Locate the cell with the specified text and output its (X, Y) center coordinate. 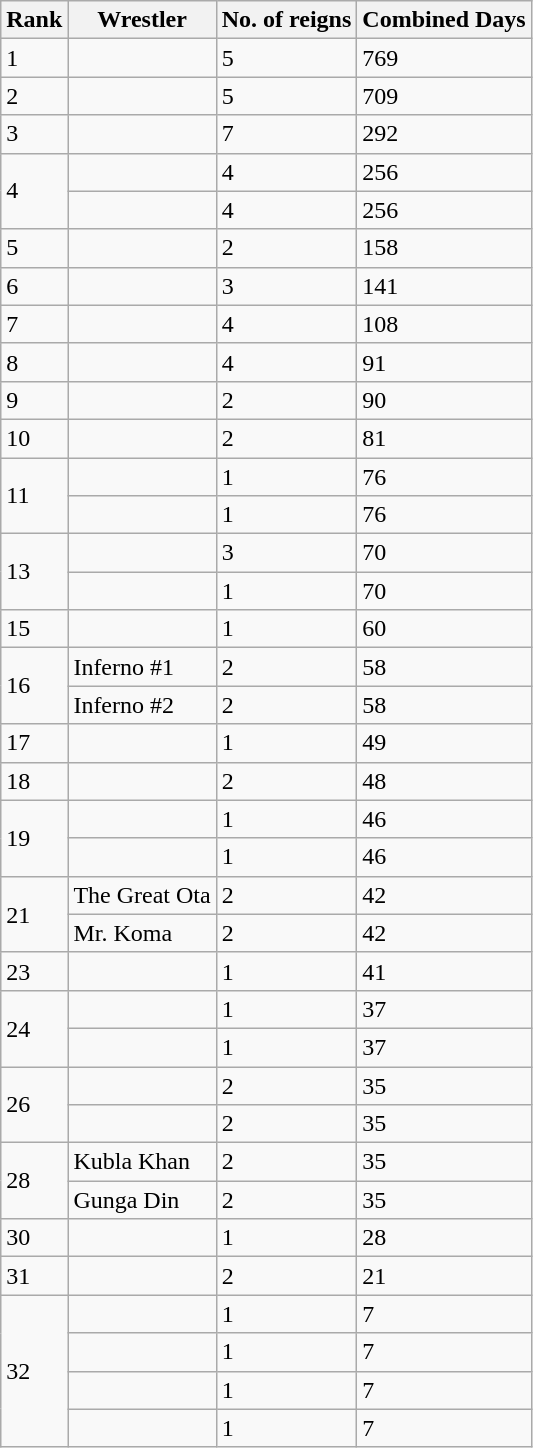
11 (34, 496)
Inferno #2 (142, 705)
18 (34, 781)
Kubla Khan (142, 1162)
Wrestler (142, 20)
13 (34, 572)
769 (444, 58)
709 (444, 96)
No. of reigns (286, 20)
26 (34, 1104)
The Great Ota (142, 895)
9 (34, 400)
Rank (34, 20)
Gunga Din (142, 1200)
292 (444, 134)
Inferno #1 (142, 667)
23 (34, 971)
10 (34, 438)
8 (34, 362)
15 (34, 629)
81 (444, 438)
6 (34, 286)
141 (444, 286)
90 (444, 400)
32 (34, 1371)
17 (34, 743)
19 (34, 838)
31 (34, 1276)
158 (444, 248)
Mr. Koma (142, 933)
49 (444, 743)
48 (444, 781)
41 (444, 971)
16 (34, 686)
24 (34, 1028)
91 (444, 362)
Combined Days (444, 20)
108 (444, 324)
30 (34, 1238)
60 (444, 629)
